Detect which cell encompasses the target text, then output its [x, y] center coordinate. 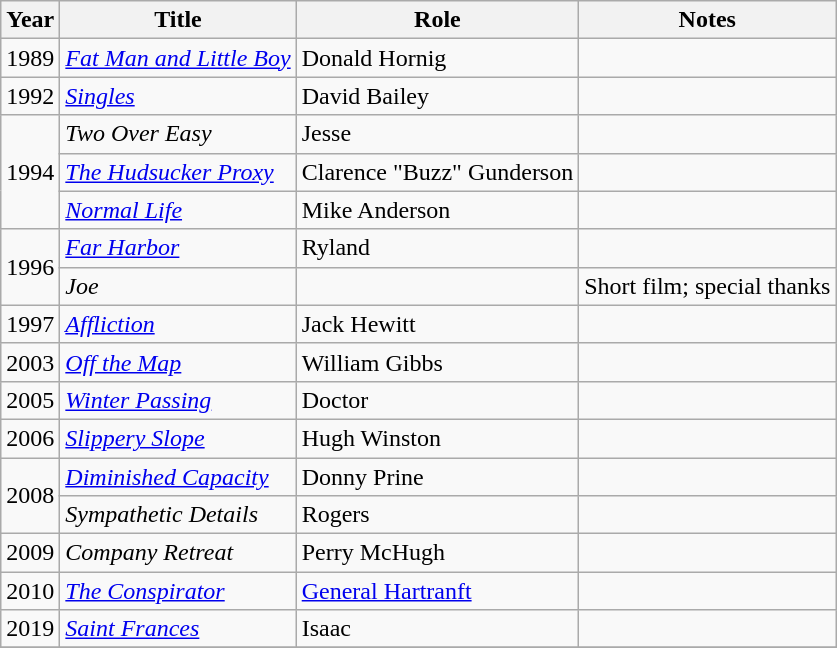
Title [178, 20]
Clarence "Buzz" Gunderson [438, 172]
1997 [30, 324]
2008 [30, 496]
Rogers [438, 515]
Winter Passing [178, 400]
2010 [30, 591]
Far Harbor [178, 248]
Mike Anderson [438, 210]
Joe [178, 286]
Off the Map [178, 362]
2019 [30, 629]
Isaac [438, 629]
Company Retreat [178, 553]
David Bailey [438, 96]
1992 [30, 96]
The Conspirator [178, 591]
William Gibbs [438, 362]
Ryland [438, 248]
2003 [30, 362]
Two Over Easy [178, 134]
1996 [30, 267]
Jack Hewitt [438, 324]
2009 [30, 553]
2006 [30, 438]
Short film; special thanks [708, 286]
Jesse [438, 134]
Perry McHugh [438, 553]
Affliction [178, 324]
Slippery Slope [178, 438]
Singles [178, 96]
Sympathetic Details [178, 515]
Fat Man and Little Boy [178, 58]
The Hudsucker Proxy [178, 172]
1989 [30, 58]
Year [30, 20]
General Hartranft [438, 591]
2005 [30, 400]
Normal Life [178, 210]
Donald Hornig [438, 58]
Saint Frances [178, 629]
Diminished Capacity [178, 477]
Doctor [438, 400]
1994 [30, 172]
Notes [708, 20]
Role [438, 20]
Donny Prine [438, 477]
Hugh Winston [438, 438]
